Pinpoint the cell where the given text exists, returning its (x, y) midpoint coordinate. 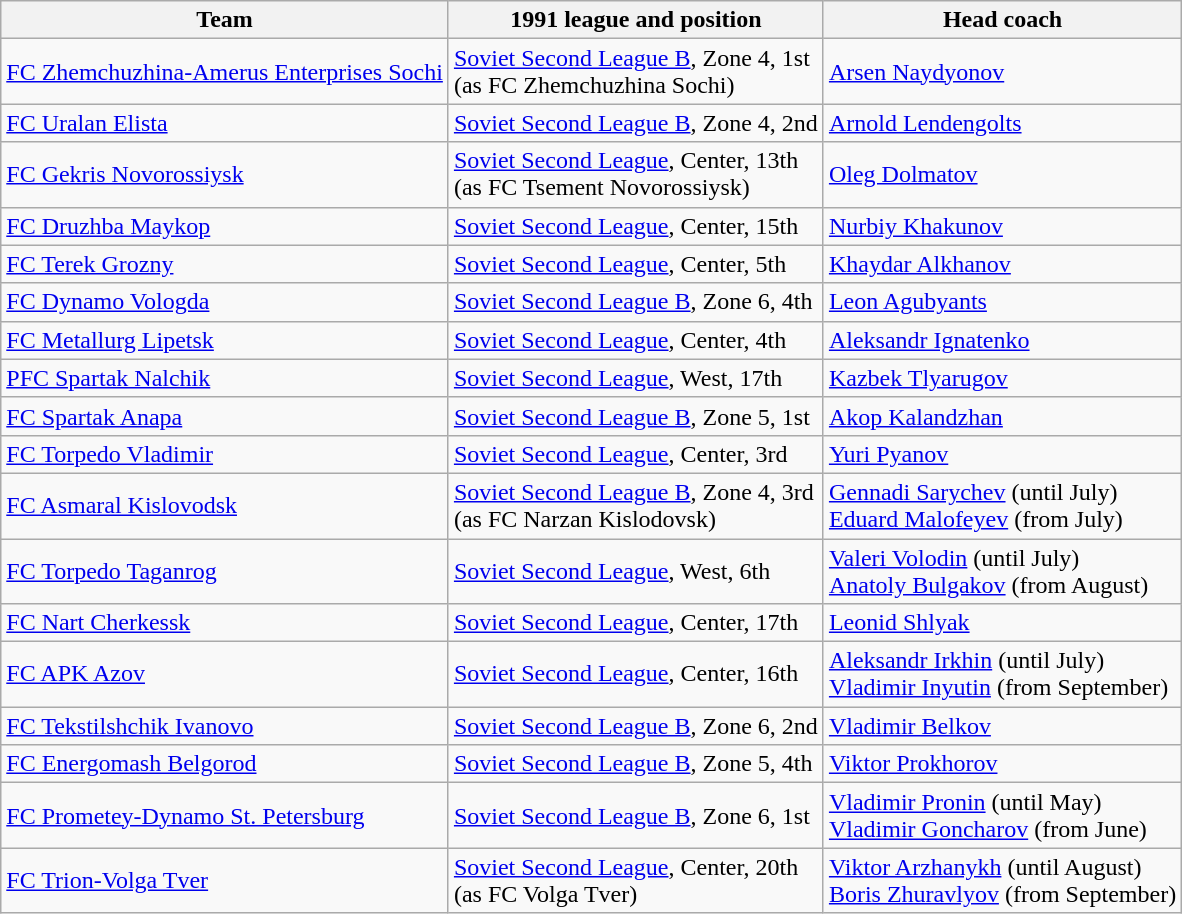
Gennadi Sarychev (until July)Eduard Malofeyev (from July) (1002, 506)
Team (225, 20)
Kazbek Tlyarugov (1002, 378)
FC Metallurg Lipetsk (225, 340)
Vladimir Pronin (until May)Vladimir Goncharov (from June) (1002, 816)
Soviet Second League, West, 6th (636, 570)
Soviet Second League B, Zone 6, 4th (636, 302)
FC Prometey-Dynamo St. Petersburg (225, 816)
FC Tekstilshchik Ivanovo (225, 726)
Soviet Second League, Center, 17th (636, 623)
Soviet Second League B, Zone 6, 2nd (636, 726)
FC Terek Grozny (225, 264)
Aleksandr Ignatenko (1002, 340)
Soviet Second League B, Zone 6, 1st (636, 816)
Soviet Second League B, Zone 4, 3rd(as FC Narzan Kislodovsk) (636, 506)
FC Druzhba Maykop (225, 226)
FC Torpedo Vladimir (225, 454)
FC Torpedo Taganrog (225, 570)
Arnold Lendengolts (1002, 123)
1991 league and position (636, 20)
Aleksandr Irkhin (until July)Vladimir Inyutin (from September) (1002, 674)
Soviet Second League B, Zone 4, 2nd (636, 123)
Soviet Second League, Center, 20th(as FC Volga Tver) (636, 880)
Soviet Second League, Center, 3rd (636, 454)
FC Energomash Belgorod (225, 764)
Soviet Second League, West, 17th (636, 378)
Nurbiy Khakunov (1002, 226)
FC Spartak Anapa (225, 416)
Soviet Second League, Center, 4th (636, 340)
Viktor Prokhorov (1002, 764)
Oleg Dolmatov (1002, 174)
Soviet Second League, Center, 15th (636, 226)
FC Uralan Elista (225, 123)
Arsen Naydyonov (1002, 72)
Soviet Second League B, Zone 5, 1st (636, 416)
FC Gekris Novorossiysk (225, 174)
Yuri Pyanov (1002, 454)
Soviet Second League, Center, 16th (636, 674)
Soviet Second League, Center, 13th(as FC Tsement Novorossiysk) (636, 174)
FC Zhemchuzhina-Amerus Enterprises Sochi (225, 72)
FC APK Azov (225, 674)
FC Asmaral Kislovodsk (225, 506)
Viktor Arzhanykh (until August)Boris Zhuravlyov (from September) (1002, 880)
Soviet Second League B, Zone 4, 1st(as FC Zhemchuzhina Sochi) (636, 72)
Leon Agubyants (1002, 302)
Akop Kalandzhan (1002, 416)
Leonid Shlyak (1002, 623)
Head coach (1002, 20)
Soviet Second League, Center, 5th (636, 264)
FC Nart Cherkessk (225, 623)
FC Trion-Volga Tver (225, 880)
Soviet Second League B, Zone 5, 4th (636, 764)
Khaydar Alkhanov (1002, 264)
FC Dynamo Vologda (225, 302)
PFC Spartak Nalchik (225, 378)
Vladimir Belkov (1002, 726)
Valeri Volodin (until July)Anatoly Bulgakov (from August) (1002, 570)
